For the text-containing cell, return its midpoint in [x, y] coordinate format. 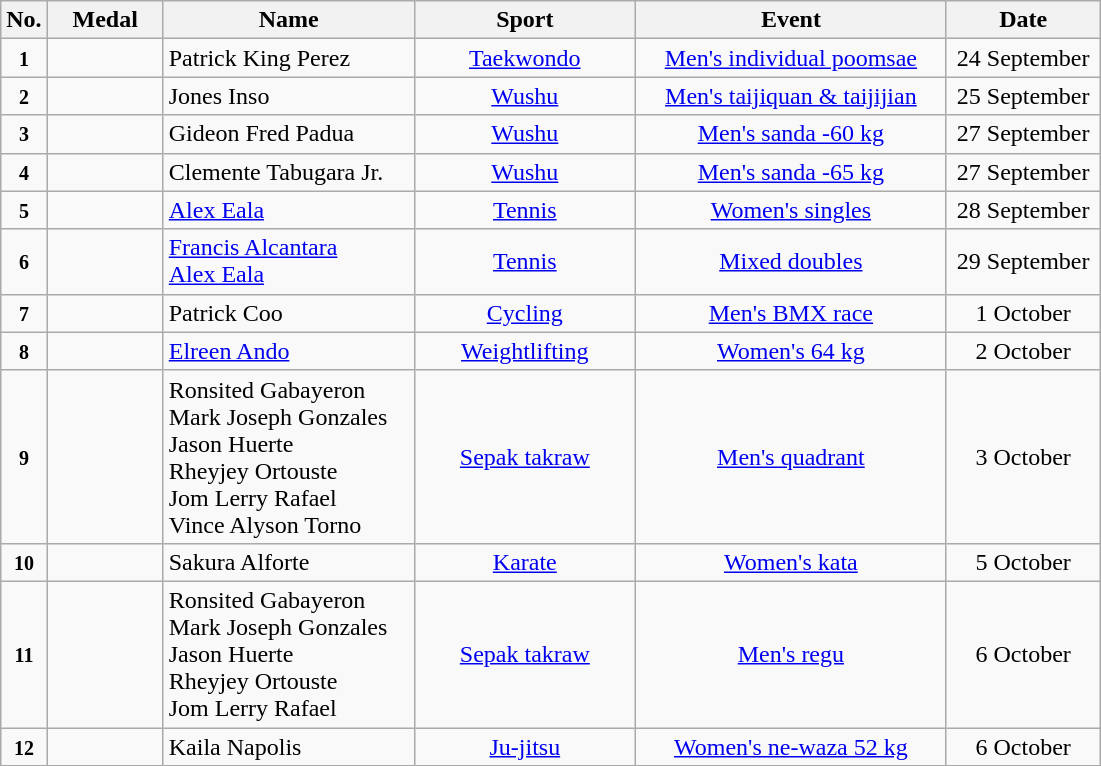
29 September [1023, 262]
8 [24, 351]
3 October [1023, 456]
Gideon Fred Padua [288, 134]
Women's singles [790, 210]
2 [24, 96]
5 [24, 210]
10 [24, 562]
5 October [1023, 562]
Men's individual poomsae [790, 58]
28 September [1023, 210]
Sport [524, 20]
Ronsited GabayeronMark Joseph GonzalesJason HuerteRheyjey OrtousteJom Lerry Rafael [288, 654]
Event [790, 20]
1 October [1023, 313]
Ju-jitsu [524, 747]
Men's regu [790, 654]
Men's quadrant [790, 456]
11 [24, 654]
Medal [105, 20]
Kaila Napolis [288, 747]
Men's taijiquan & taijijian [790, 96]
Women's ne-waza 52 kg [790, 747]
Weightlifting [524, 351]
Cycling [524, 313]
Francis AlcantaraAlex Eala [288, 262]
24 September [1023, 58]
4 [24, 172]
Men's BMX race [790, 313]
Women's 64 kg [790, 351]
Sakura Alforte [288, 562]
Alex Eala [288, 210]
Name [288, 20]
Ronsited GabayeronMark Joseph GonzalesJason HuerteRheyjey OrtousteJom Lerry RafaelVince Alyson Torno [288, 456]
Jones Inso [288, 96]
Clemente Tabugara Jr. [288, 172]
Patrick Coo [288, 313]
Men's sanda -60 kg [790, 134]
No. [24, 20]
Patrick King Perez [288, 58]
Taekwondo [524, 58]
6 [24, 262]
7 [24, 313]
Date [1023, 20]
12 [24, 747]
Mixed doubles [790, 262]
3 [24, 134]
9 [24, 456]
Karate [524, 562]
Women's kata [790, 562]
Elreen Ando [288, 351]
Men's sanda -65 kg [790, 172]
25 September [1023, 96]
1 [24, 58]
2 October [1023, 351]
